Detect which cell encompasses the target text, then output its [x, y] center coordinate. 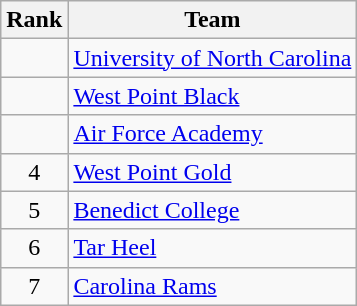
Carolina Rams [212, 286]
Team [212, 20]
7 [34, 286]
4 [34, 172]
West Point Black [212, 96]
Tar Heel [212, 248]
Rank [34, 20]
6 [34, 248]
University of North Carolina [212, 58]
5 [34, 210]
Benedict College [212, 210]
West Point Gold [212, 172]
Air Force Academy [212, 134]
